Search for the cell housing the specified text and yield its (X, Y) center coordinate. 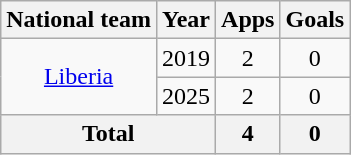
2019 (186, 58)
National team (79, 20)
Total (108, 134)
Year (186, 20)
2025 (186, 96)
Apps (248, 20)
4 (248, 134)
Liberia (79, 77)
Goals (315, 20)
